Return [X, Y] of the center of cell containing provided text 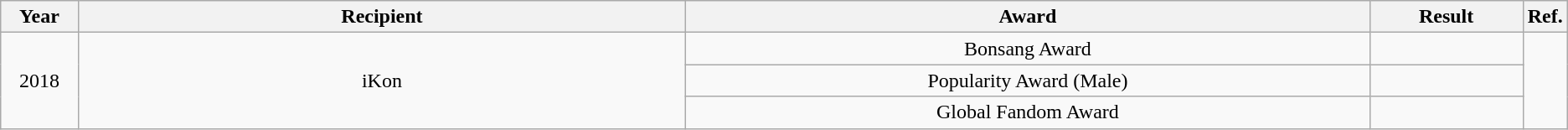
Bonsang Award [1028, 49]
Ref. [1545, 17]
Global Fandom Award [1028, 112]
2018 [39, 81]
Popularity Award (Male) [1028, 81]
iKon [382, 81]
Result [1446, 17]
Award [1028, 17]
Recipient [382, 17]
Year [39, 17]
